Return (x, y) of the center of cell containing provided text 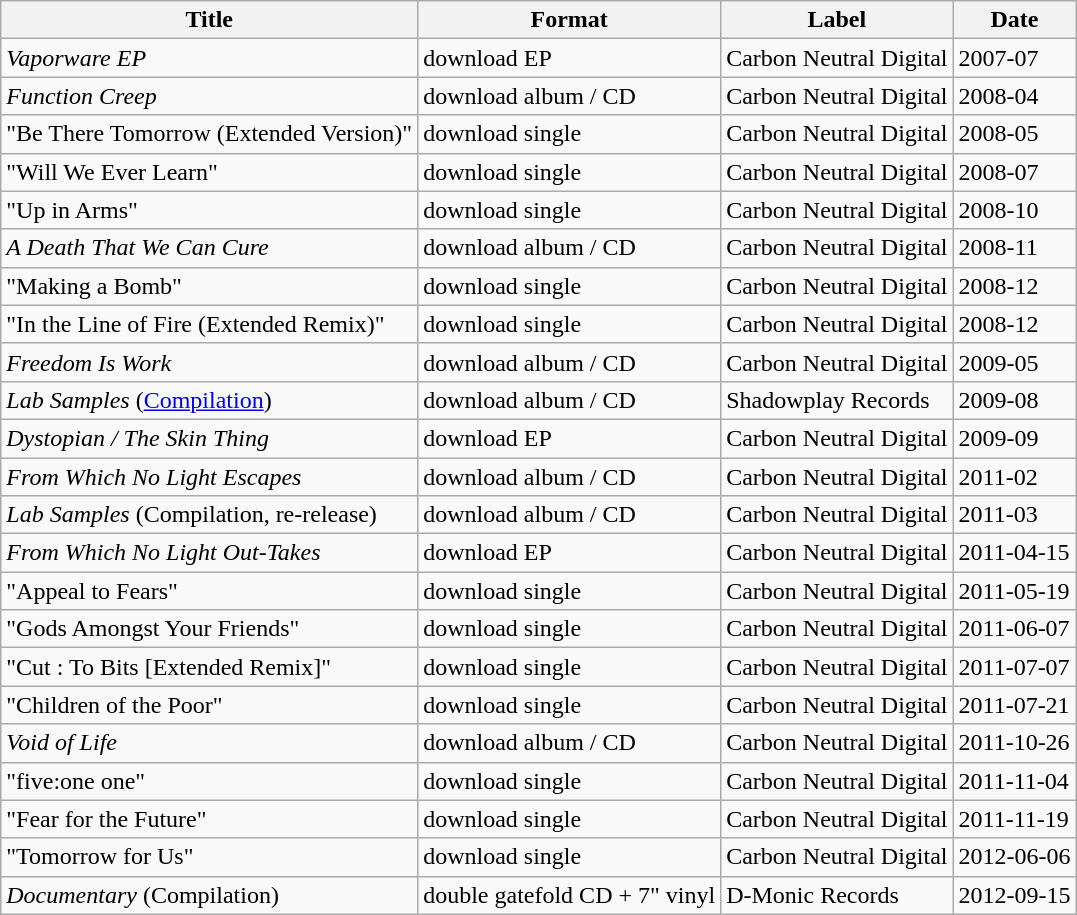
Documentary (Compilation) (210, 895)
2012-06-06 (1014, 857)
2012-09-15 (1014, 895)
Lab Samples (Compilation) (210, 400)
2009-08 (1014, 400)
Title (210, 20)
A Death That We Can Cure (210, 248)
2011-07-07 (1014, 667)
"Cut : To Bits [Extended Remix]" (210, 667)
Freedom Is Work (210, 362)
2008-10 (1014, 210)
2009-05 (1014, 362)
Date (1014, 20)
Lab Samples (Compilation, re-release) (210, 515)
2008-05 (1014, 134)
From Which No Light Escapes (210, 477)
"In the Line of Fire (Extended Remix)" (210, 324)
2008-07 (1014, 172)
"Making a Bomb" (210, 286)
"Tomorrow for Us" (210, 857)
D-Monic Records (837, 895)
2011-06-07 (1014, 629)
2011-10-26 (1014, 743)
2008-11 (1014, 248)
"Up in Arms" (210, 210)
2011-05-19 (1014, 591)
Format (570, 20)
"Be There Tomorrow (Extended Version)" (210, 134)
"Gods Amongst Your Friends" (210, 629)
2011-04-15 (1014, 553)
2011-11-04 (1014, 781)
"Children of the Poor" (210, 705)
2008-04 (1014, 96)
From Which No Light Out-Takes (210, 553)
2011-07-21 (1014, 705)
Label (837, 20)
double gatefold CD + 7" vinyl (570, 895)
"Fear for the Future" (210, 819)
Dystopian / The Skin Thing (210, 438)
Shadowplay Records (837, 400)
"Will We Ever Learn" (210, 172)
Function Creep (210, 96)
2007-07 (1014, 58)
2011-02 (1014, 477)
2011-11-19 (1014, 819)
Vaporware EP (210, 58)
2009-09 (1014, 438)
Void of Life (210, 743)
"Appeal to Fears" (210, 591)
"five:one one" (210, 781)
2011-03 (1014, 515)
